Output the [X, Y] coordinate of the center of the cell containing the given text.  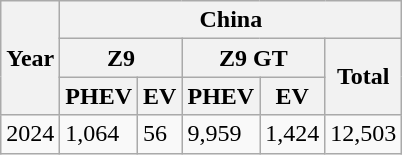
Z9 [121, 58]
Z9 GT [254, 58]
12,503 [364, 134]
2024 [30, 134]
1,064 [99, 134]
China [231, 20]
9,959 [221, 134]
1,424 [292, 134]
Total [364, 77]
Year [30, 58]
56 [160, 134]
